From the cell containing the given text, extract its center point as [x, y] coordinate. 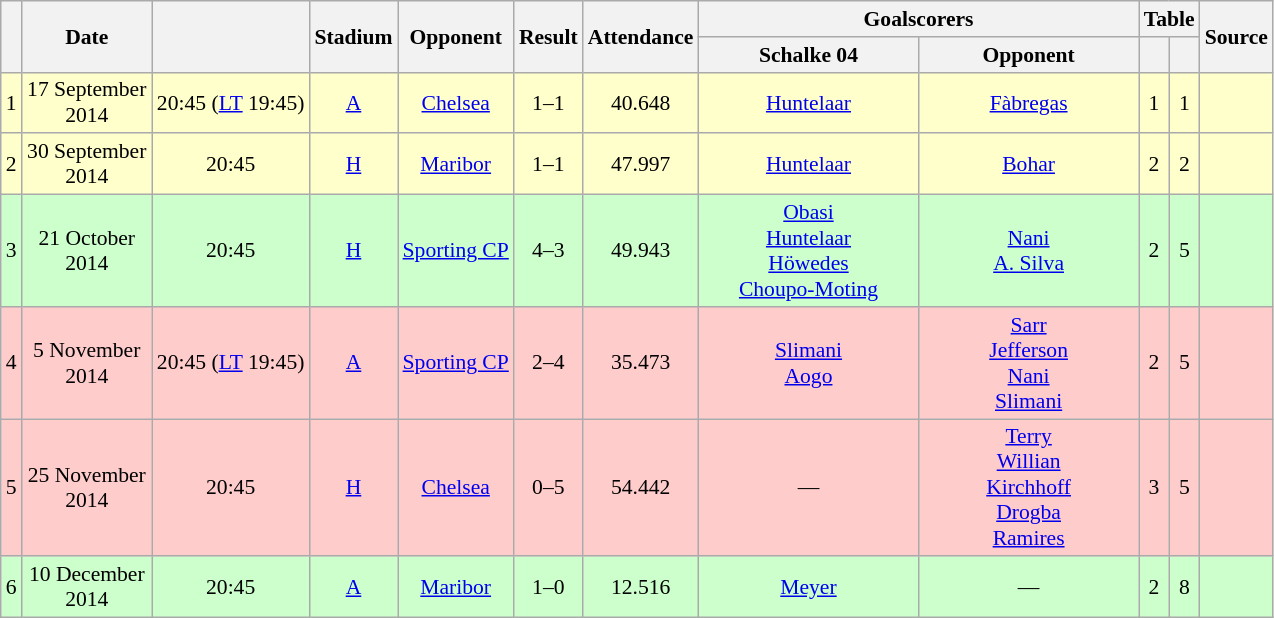
5 November 2014 [87, 363]
4–3 [548, 251]
49.943 [641, 251]
21 October 2014 [87, 251]
47.997 [641, 164]
Meyer [808, 588]
0–5 [548, 488]
Source [1236, 36]
Stadium [353, 36]
25 November 2014 [87, 488]
40.648 [641, 102]
4 [12, 363]
Date [87, 36]
Goalscorers [918, 19]
30 September 2014 [87, 164]
Fàbregas [1029, 102]
Attendance [641, 36]
8 [1184, 588]
Table [1170, 19]
6 [12, 588]
12.516 [641, 588]
Obasi Huntelaar Höwedes Choupo-Moting [808, 251]
1–0 [548, 588]
10 December 2014 [87, 588]
Result [548, 36]
35.473 [641, 363]
Terry Willian Kirchhoff Drogba Ramires [1029, 488]
Nani A. Silva [1029, 251]
17 September 2014 [87, 102]
54.442 [641, 488]
2–4 [548, 363]
Schalke 04 [808, 55]
Sarr Jefferson Nani Slimani [1029, 363]
Slimani Aogo [808, 363]
Bohar [1029, 164]
